Locate the cell with the specified text and output its [X, Y] center coordinate. 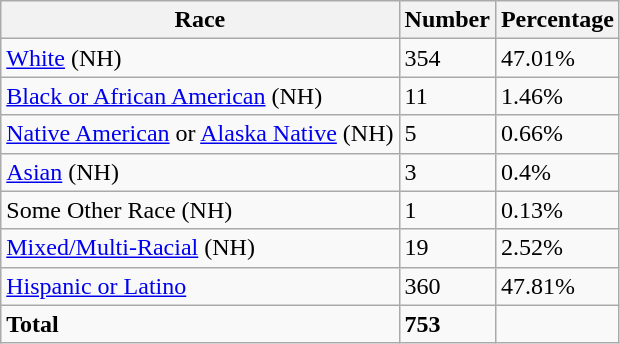
1 [447, 210]
0.4% [557, 172]
Percentage [557, 20]
11 [447, 96]
1.46% [557, 96]
360 [447, 286]
354 [447, 58]
47.01% [557, 58]
Mixed/Multi-Racial (NH) [200, 248]
White (NH) [200, 58]
753 [447, 324]
Race [200, 20]
Number [447, 20]
Some Other Race (NH) [200, 210]
Asian (NH) [200, 172]
47.81% [557, 286]
Hispanic or Latino [200, 286]
Native American or Alaska Native (NH) [200, 134]
2.52% [557, 248]
0.13% [557, 210]
Black or African American (NH) [200, 96]
0.66% [557, 134]
Total [200, 324]
5 [447, 134]
3 [447, 172]
19 [447, 248]
